Scan for the cell matching the given text and deliver its (x, y) coordinate at center. 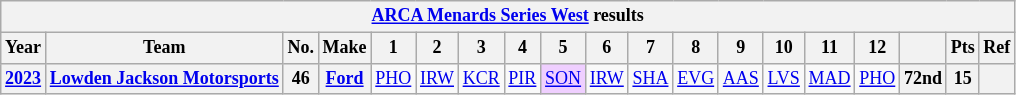
1 (394, 48)
Lowden Jackson Motorsports (164, 78)
KCR (481, 78)
2 (438, 48)
SON (564, 78)
6 (606, 48)
7 (650, 48)
11 (830, 48)
3 (481, 48)
MAD (830, 78)
Team (164, 48)
72nd (924, 78)
Ref (997, 48)
15 (962, 78)
Pts (962, 48)
10 (784, 48)
Year (24, 48)
46 (300, 78)
AAS (740, 78)
Make (344, 48)
SHA (650, 78)
2023 (24, 78)
12 (878, 48)
Ford (344, 78)
ARCA Menards Series West results (508, 16)
No. (300, 48)
4 (522, 48)
PIR (522, 78)
5 (564, 48)
LVS (784, 78)
9 (740, 48)
8 (696, 48)
EVG (696, 78)
